Determine the (x, y) coordinate at the center of the cell enclosing the given text.  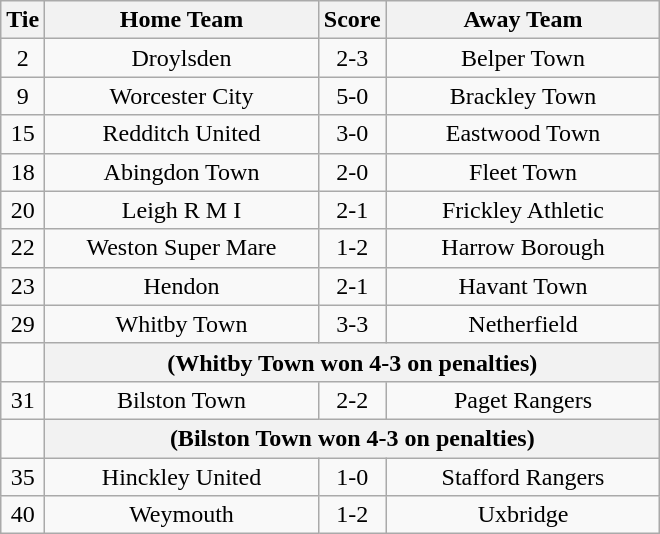
Belper Town (523, 58)
31 (23, 400)
Weston Super Mare (182, 248)
Abingdon Town (182, 172)
22 (23, 248)
2 (23, 58)
Score (352, 20)
Leigh R M I (182, 210)
Worcester City (182, 96)
1-0 (352, 477)
Whitby Town (182, 324)
2-2 (352, 400)
Paget Rangers (523, 400)
20 (23, 210)
Hinckley United (182, 477)
Eastwood Town (523, 134)
Droylsden (182, 58)
Stafford Rangers (523, 477)
Uxbridge (523, 515)
Harrow Borough (523, 248)
2-3 (352, 58)
Home Team (182, 20)
29 (23, 324)
Tie (23, 20)
Hendon (182, 286)
Redditch United (182, 134)
2-0 (352, 172)
Brackley Town (523, 96)
35 (23, 477)
Havant Town (523, 286)
Away Team (523, 20)
15 (23, 134)
40 (23, 515)
(Whitby Town won 4-3 on penalties) (352, 362)
Fleet Town (523, 172)
5-0 (352, 96)
Frickley Athletic (523, 210)
3-3 (352, 324)
9 (23, 96)
23 (23, 286)
18 (23, 172)
Netherfield (523, 324)
Weymouth (182, 515)
3-0 (352, 134)
(Bilston Town won 4-3 on penalties) (352, 438)
Bilston Town (182, 400)
